Output the (x, y) coordinate of the center of the cell containing the given text.  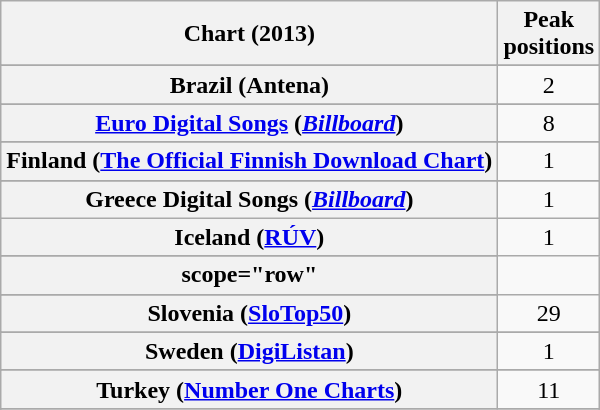
Peakpositions (549, 34)
Iceland (RÚV) (250, 237)
8 (549, 123)
29 (549, 313)
11 (549, 389)
Chart (2013) (250, 34)
Brazil (Antena) (250, 85)
2 (549, 85)
scope="row" (250, 275)
Turkey (Number One Charts) (250, 389)
Finland (The Official Finnish Download Chart) (250, 161)
Euro Digital Songs (Billboard) (250, 123)
Greece Digital Songs (Billboard) (250, 199)
Sweden (DigiListan) (250, 351)
Slovenia (SloTop50) (250, 313)
